Search for the cell housing the specified text and yield its [x, y] center coordinate. 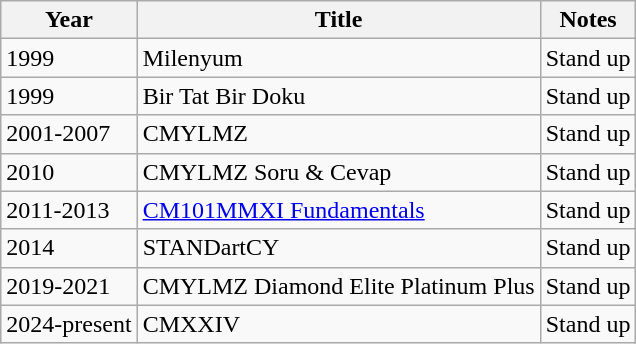
CMYLMZ Diamond Elite Platinum Plus [338, 286]
Bir Tat Bir Doku [338, 96]
Year [69, 20]
Notes [588, 20]
STANDartCY [338, 248]
Title [338, 20]
Milenyum [338, 58]
CM101MMXI Fundamentals [338, 210]
CMXXIV [338, 324]
2010 [69, 172]
2019-2021 [69, 286]
CMYLMZ [338, 134]
CMYLMZ Soru & Cevap [338, 172]
2011-2013 [69, 210]
2001-2007 [69, 134]
2014 [69, 248]
2024-present [69, 324]
